Identify which cell holds the provided text, then report its [x, y] central coordinate. 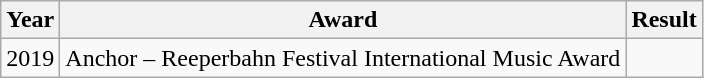
Award [343, 20]
Result [664, 20]
Anchor – Reeperbahn Festival International Music Award [343, 58]
2019 [30, 58]
Year [30, 20]
